Search for the cell housing the specified text and yield its (X, Y) center coordinate. 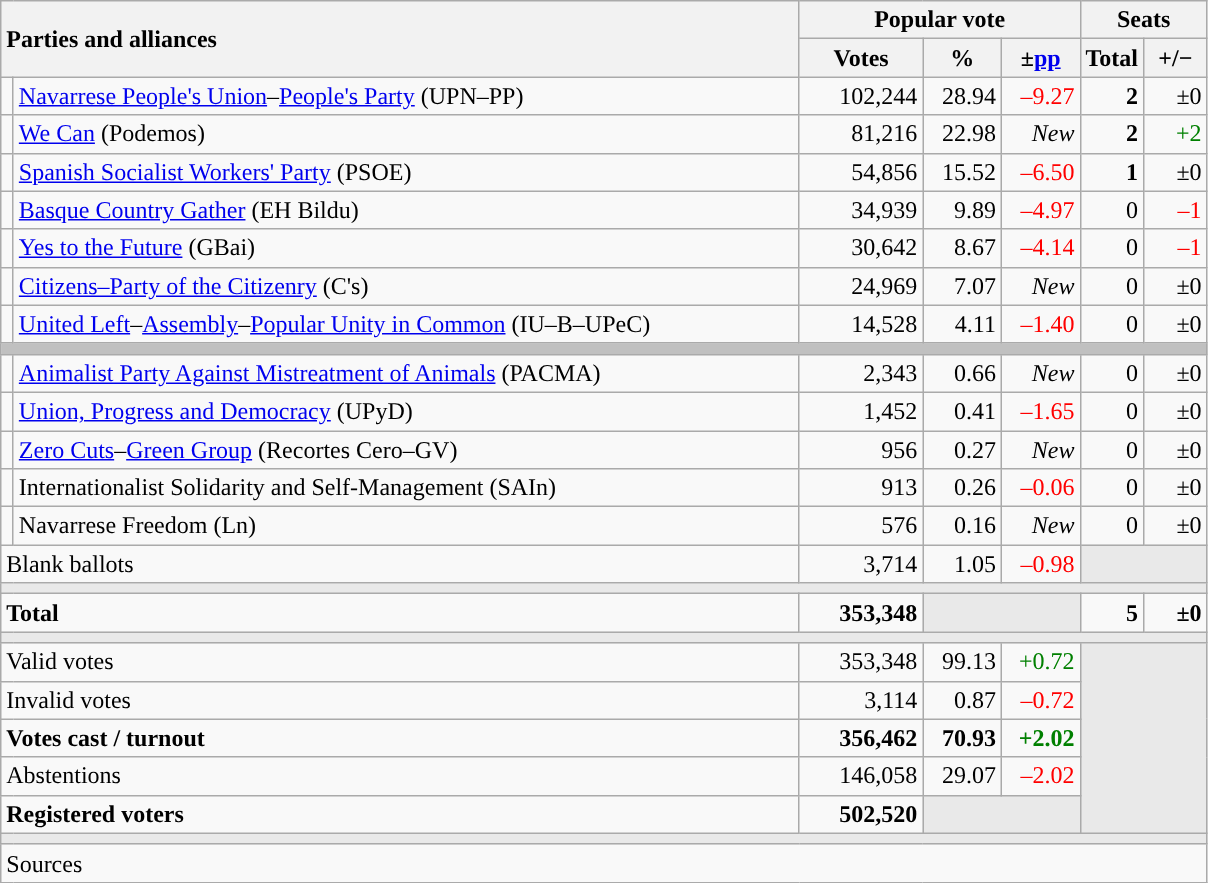
Votes cast / turnout (400, 738)
Votes (861, 58)
Sources (604, 863)
We Can (Podemos) (406, 134)
Navarrese Freedom (Ln) (406, 526)
70.93 (962, 738)
576 (861, 526)
Valid votes (400, 662)
Popular vote (940, 20)
+2 (1176, 134)
Animalist Party Against Mistreatment of Animals (PACMA) (406, 373)
Seats (1144, 20)
–4.14 (1040, 248)
Blank ballots (400, 564)
+2.02 (1040, 738)
502,520 (861, 814)
3,114 (861, 700)
–0.98 (1040, 564)
54,856 (861, 172)
913 (861, 488)
1,452 (861, 411)
22.98 (962, 134)
Union, Progress and Democracy (UPyD) (406, 411)
4.11 (962, 324)
Citizens–Party of the Citizenry (C's) (406, 286)
7.07 (962, 286)
Zero Cuts–Green Group (Recortes Cero–GV) (406, 449)
–9.27 (1040, 96)
30,642 (861, 248)
Internationalist Solidarity and Self-Management (SAIn) (406, 488)
–4.97 (1040, 210)
0.16 (962, 526)
0.41 (962, 411)
146,058 (861, 776)
9.89 (962, 210)
0.27 (962, 449)
102,244 (861, 96)
Invalid votes (400, 700)
15.52 (962, 172)
–6.50 (1040, 172)
24,969 (861, 286)
356,462 (861, 738)
Yes to the Future (GBai) (406, 248)
Navarrese People's Union–People's Party (UPN–PP) (406, 96)
0.26 (962, 488)
28.94 (962, 96)
–1.65 (1040, 411)
5 (1112, 613)
Spanish Socialist Workers' Party (PSOE) (406, 172)
3,714 (861, 564)
14,528 (861, 324)
99.13 (962, 662)
1.05 (962, 564)
34,939 (861, 210)
Abstentions (400, 776)
956 (861, 449)
2,343 (861, 373)
–0.06 (1040, 488)
1 (1112, 172)
+0.72 (1040, 662)
+/− (1176, 58)
±pp (1040, 58)
United Left–Assembly–Popular Unity in Common (IU–B–UPeC) (406, 324)
–0.72 (1040, 700)
Parties and alliances (400, 39)
–1.40 (1040, 324)
81,216 (861, 134)
29.07 (962, 776)
% (962, 58)
8.67 (962, 248)
–2.02 (1040, 776)
Basque Country Gather (EH Bildu) (406, 210)
0.66 (962, 373)
0.87 (962, 700)
Registered voters (400, 814)
